Extract the [X, Y] coordinate from the center of the cell holding the provided text.  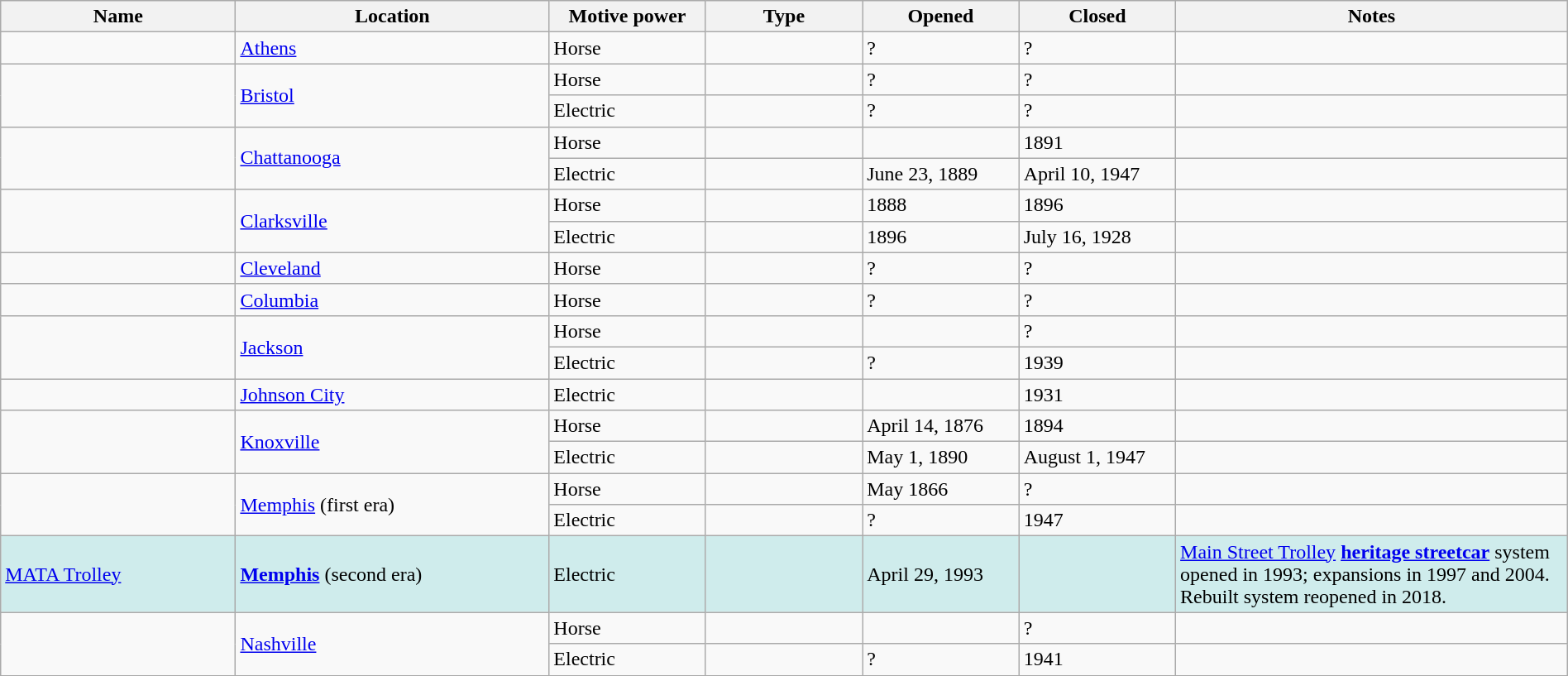
Main Street Trolley heritage streetcar system opened in 1993; expansions in 1997 and 2004. Rebuilt system reopened in 2018. [1372, 574]
Type [784, 17]
June 23, 1889 [941, 174]
1891 [1097, 142]
Clarksville [392, 221]
1931 [1097, 395]
1888 [941, 205]
1947 [1097, 520]
May 1, 1890 [941, 458]
MATA Trolley [118, 574]
Johnson City [392, 395]
Motive power [627, 17]
Notes [1372, 17]
Athens [392, 48]
Closed [1097, 17]
April 14, 1876 [941, 426]
Location [392, 17]
Knoxville [392, 442]
May 1866 [941, 489]
1939 [1097, 362]
Memphis (second era) [392, 574]
Opened [941, 17]
July 16, 1928 [1097, 237]
Cleveland [392, 268]
Bristol [392, 95]
1894 [1097, 426]
1941 [1097, 659]
April 29, 1993 [941, 574]
Columbia [392, 300]
Nashville [392, 644]
April 10, 1947 [1097, 174]
Memphis (first era) [392, 505]
Name [118, 17]
Jackson [392, 347]
August 1, 1947 [1097, 458]
Chattanooga [392, 158]
